From the cell containing the given text, extract its center point as (X, Y) coordinate. 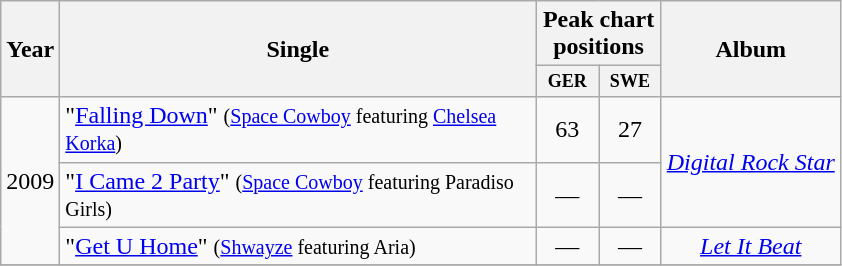
Album (750, 49)
"I Came 2 Party" (Space Cowboy featuring Paradiso Girls) (298, 194)
Single (298, 49)
63 (568, 130)
GER (568, 82)
SWE (630, 82)
Year (30, 49)
27 (630, 130)
Digital Rock Star (750, 162)
2009 (30, 181)
Let It Beat (750, 246)
"Falling Down" (Space Cowboy featuring Chelsea Korka) (298, 130)
"Get U Home" (Shwayze featuring Aria) (298, 246)
Peak chart positions (598, 34)
